Return the (X, Y) coordinate for the center point of the cell that contains the specified text.  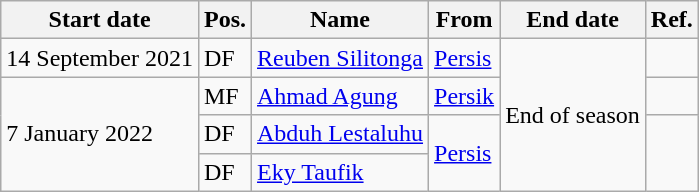
Pos. (224, 20)
Reuben Silitonga (340, 58)
Eky Taufik (340, 172)
Ahmad Agung (340, 96)
14 September 2021 (100, 58)
Ref. (672, 20)
End of season (573, 115)
From (464, 20)
Persik (464, 96)
7 January 2022 (100, 134)
MF (224, 96)
Start date (100, 20)
Name (340, 20)
Abduh Lestaluhu (340, 134)
End date (573, 20)
